Capture the cell that displays the provided text and extract its (X, Y) central coordinate. 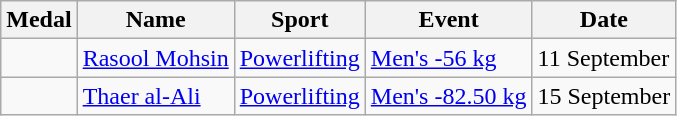
Thaer al-Ali (156, 96)
Medal (39, 20)
Rasool Mohsin (156, 58)
Date (604, 20)
Men's -82.50 kg (448, 96)
15 September (604, 96)
Men's -56 kg (448, 58)
11 September (604, 58)
Sport (300, 20)
Event (448, 20)
Name (156, 20)
